Detect which cell encompasses the target text, then output its (X, Y) center coordinate. 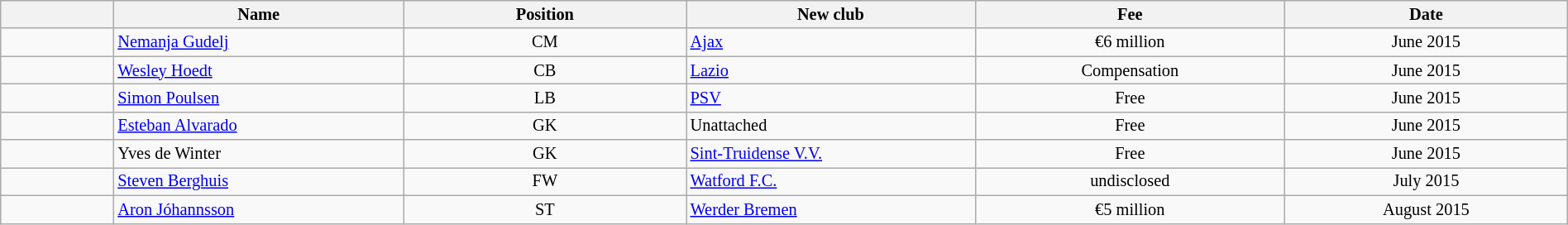
Fee (1130, 14)
FW (545, 181)
CB (545, 70)
€5 million (1130, 209)
Werder Bremen (830, 209)
Yves de Winter (258, 154)
Unattached (830, 126)
Lazio (830, 70)
July 2015 (1427, 181)
Esteban Alvarado (258, 126)
New club (830, 14)
Simon Poulsen (258, 98)
Ajax (830, 42)
Wesley Hoedt (258, 70)
Position (545, 14)
ST (545, 209)
August 2015 (1427, 209)
Nemanja Gudelj (258, 42)
Aron Jóhannsson (258, 209)
Steven Berghuis (258, 181)
Sint-Truidense V.V. (830, 154)
Date (1427, 14)
Compensation (1130, 70)
PSV (830, 98)
Watford F.C. (830, 181)
undisclosed (1130, 181)
€6 million (1130, 42)
LB (545, 98)
Name (258, 14)
CM (545, 42)
